Determine the [x, y] coordinate at the center of the cell enclosing the given text.  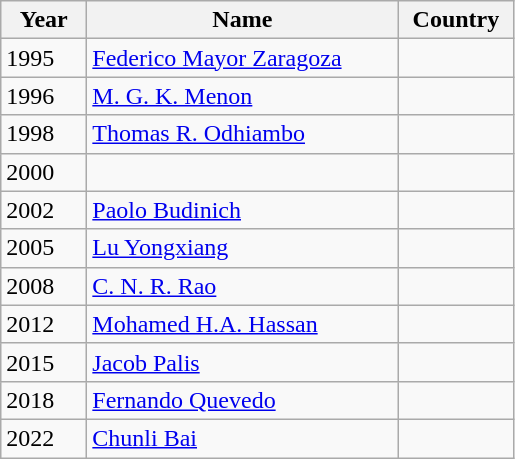
Year [44, 20]
Federico Mayor Zaragoza [242, 58]
Lu Yongxiang [242, 248]
2002 [44, 210]
2022 [44, 438]
2005 [44, 248]
2008 [44, 286]
M. G. K. Menon [242, 96]
2015 [44, 362]
Fernando Quevedo [242, 400]
2000 [44, 172]
1995 [44, 58]
C. N. R. Rao [242, 286]
1996 [44, 96]
2012 [44, 324]
Chunli Bai [242, 438]
Country [456, 20]
Jacob Palis [242, 362]
Name [242, 20]
2018 [44, 400]
1998 [44, 134]
Thomas R. Odhiambo [242, 134]
Paolo Budinich [242, 210]
Mohamed H.A. Hassan [242, 324]
